From the cell containing the given text, extract its center point as (x, y) coordinate. 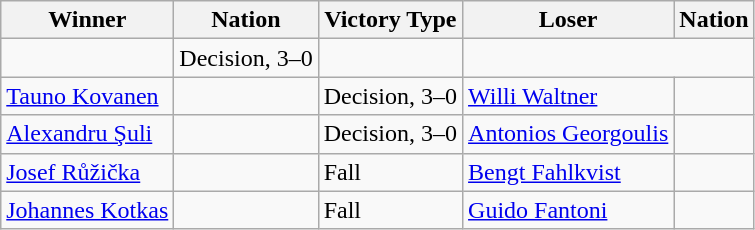
Antonios Georgoulis (568, 134)
Josef Růžička (88, 172)
Winner (88, 20)
Victory Type (390, 20)
Tauno Kovanen (88, 96)
Johannes Kotkas (88, 210)
Willi Waltner (568, 96)
Bengt Fahlkvist (568, 172)
Alexandru Şuli (88, 134)
Guido Fantoni (568, 210)
Loser (568, 20)
